From the cell containing the given text, extract its center point as (X, Y) coordinate. 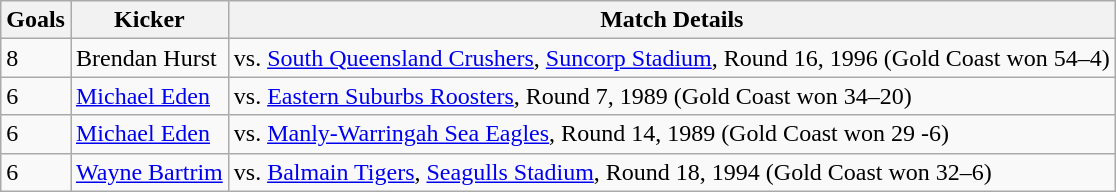
8 (36, 58)
Wayne Bartrim (149, 172)
vs. Eastern Suburbs Roosters, Round 7, 1989 (Gold Coast won 34–20) (672, 96)
Goals (36, 20)
Kicker (149, 20)
vs. South Queensland Crushers, Suncorp Stadium, Round 16, 1996 (Gold Coast won 54–4) (672, 58)
vs. Balmain Tigers, Seagulls Stadium, Round 18, 1994 (Gold Coast won 32–6) (672, 172)
Match Details (672, 20)
Brendan Hurst (149, 58)
vs. Manly-Warringah Sea Eagles, Round 14, 1989 (Gold Coast won 29 -6) (672, 134)
